Capture the cell that displays the provided text and extract its [x, y] central coordinate. 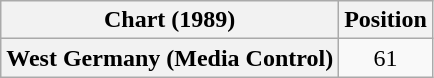
61 [386, 58]
Chart (1989) [170, 20]
West Germany (Media Control) [170, 58]
Position [386, 20]
